Determine the [X, Y] coordinate at the center of the cell enclosing the given text.  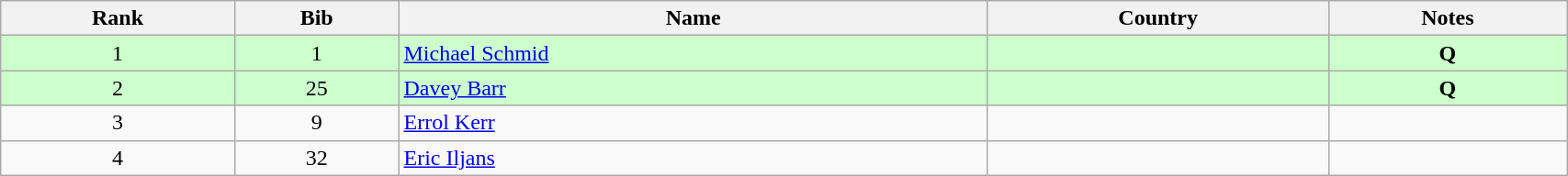
Country [1157, 18]
Michael Schmid [693, 53]
Notes [1448, 18]
25 [316, 88]
9 [316, 123]
Name [693, 18]
Rank [118, 18]
Bib [316, 18]
2 [118, 88]
Davey Barr [693, 88]
4 [118, 158]
32 [316, 158]
Errol Kerr [693, 123]
Eric Iljans [693, 158]
3 [118, 123]
